Detect which cell encompasses the target text, then output its [X, Y] center coordinate. 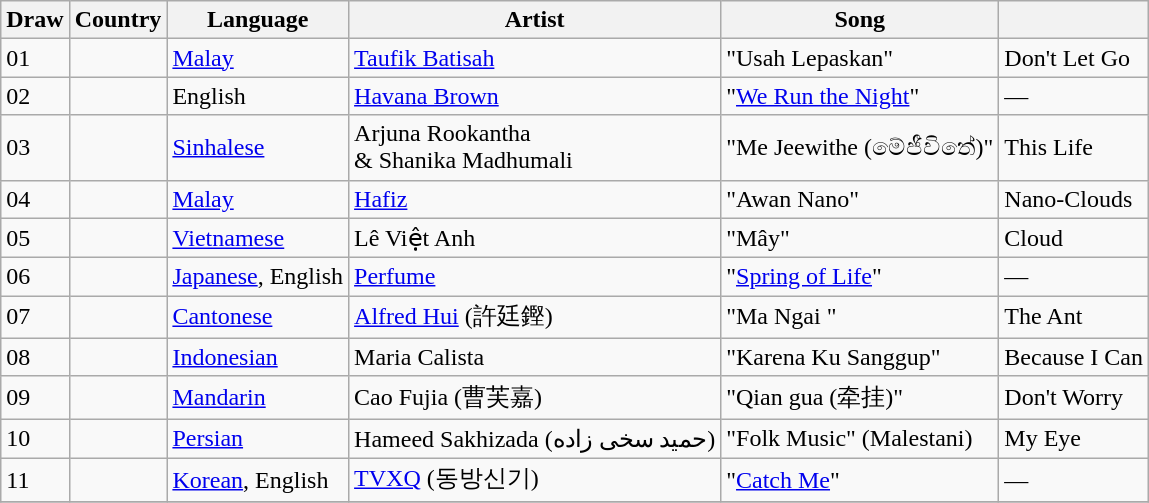
"We Run the Night" [860, 96]
Japanese, English [258, 277]
07 [35, 318]
10 [35, 439]
Nano-Clouds [1074, 199]
11 [35, 480]
05 [35, 238]
Havana Brown [535, 96]
Mandarin [258, 398]
"Folk Music" (Malestani) [860, 439]
06 [35, 277]
"Karena Ku Sanggup" [860, 357]
Because I Can [1074, 357]
"Ma Ngai " [860, 318]
My Eye [1074, 439]
04 [35, 199]
02 [35, 96]
Song [860, 20]
"Spring of Life" [860, 277]
Don't Let Go [1074, 58]
TVXQ (동방신기) [535, 480]
Alfred Hui (許廷鏗) [535, 318]
Korean, English [258, 480]
Cloud [1074, 238]
Hafiz [535, 199]
"Me Jeewithe (මේජීවිතේ)" [860, 148]
Perfume [535, 277]
The Ant [1074, 318]
03 [35, 148]
This Life [1074, 148]
Country [118, 20]
08 [35, 357]
Language [258, 20]
01 [35, 58]
Indonesian [258, 357]
Draw [35, 20]
English [258, 96]
"Mây" [860, 238]
Cantonese [258, 318]
Sinhalese [258, 148]
"Awan Nano" [860, 199]
"Catch Me" [860, 480]
09 [35, 398]
Vietnamese [258, 238]
Hameed Sakhizada (حمید سخی زاده) [535, 439]
Arjuna Rookantha & Shanika Madhumali [535, 148]
Artist [535, 20]
Cao Fujia (曹芙嘉) [535, 398]
Maria Calista [535, 357]
Taufik Batisah [535, 58]
Don't Worry [1074, 398]
"Qian gua (牵挂)" [860, 398]
Lê Việt Anh [535, 238]
"Usah Lepaskan" [860, 58]
Persian [258, 439]
